From the cell containing the given text, extract its center point as [x, y] coordinate. 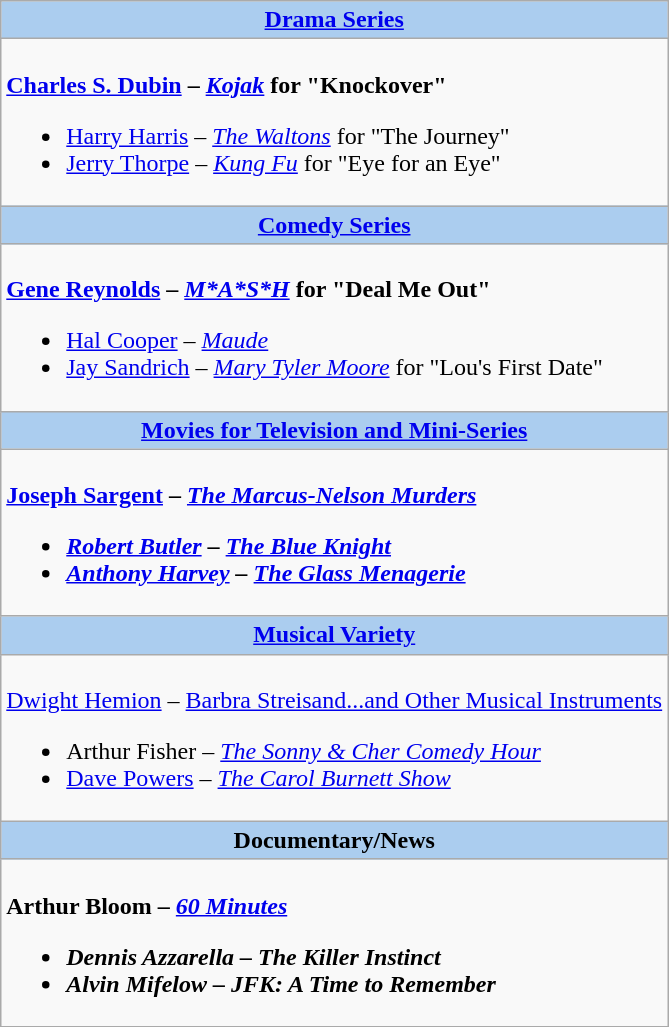
Charles S. Dubin – Kojak for "Knockover"Harry Harris – The Waltons for "The Journey"Jerry Thorpe – Kung Fu for "Eye for an Eye" [334, 122]
Comedy Series [334, 225]
Arthur Bloom – 60 MinutesDennis Azzarella – The Killer InstinctAlvin Mifelow – JFK: A Time to Remember [334, 942]
Movies for Television and Mini-Series [334, 430]
Dwight Hemion – Barbra Streisand...and Other Musical InstrumentsArthur Fisher – The Sonny & Cher Comedy HourDave Powers – The Carol Burnett Show [334, 738]
Gene Reynolds – M*A*S*H for "Deal Me Out"Hal Cooper – Maude Jay Sandrich – Mary Tyler Moore for "Lou's First Date" [334, 328]
Musical Variety [334, 635]
Drama Series [334, 20]
Documentary/News [334, 840]
Joseph Sargent – The Marcus-Nelson MurdersRobert Butler – The Blue KnightAnthony Harvey – The Glass Menagerie [334, 532]
